Search for the cell housing the specified text and yield its (x, y) center coordinate. 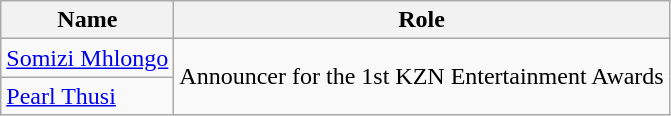
Somizi Mhlongo (88, 58)
Role (422, 20)
Name (88, 20)
Announcer for the 1st KZN Entertainment Awards (422, 77)
Pearl Thusi (88, 96)
